Output the (x, y) coordinate of the center of the cell containing the given text.  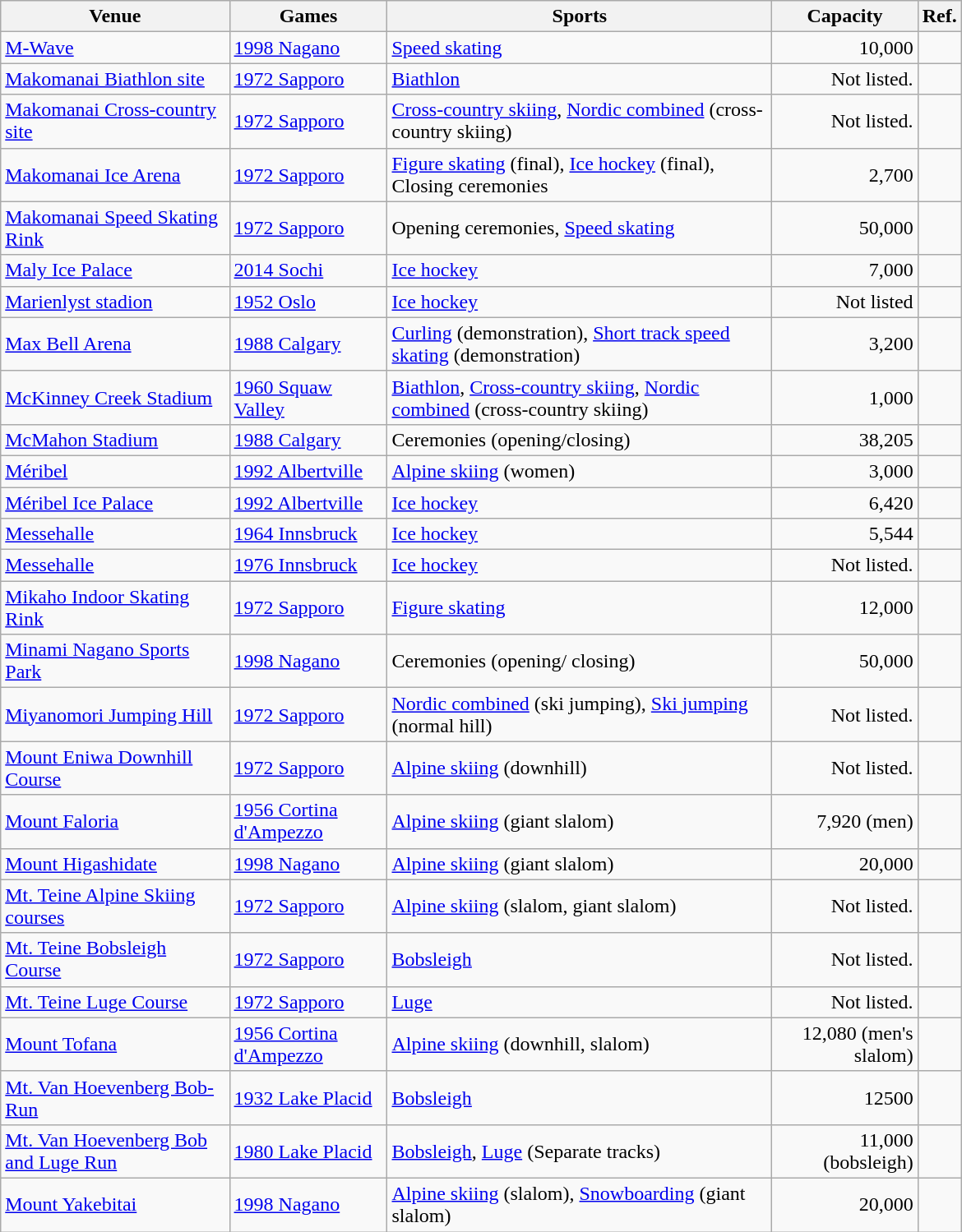
Speed skating (580, 48)
Mikaho Indoor Skating Rink (115, 608)
Mount Eniwa Downhill Course (115, 768)
Alpine skiing (downhill, slalom) (580, 1044)
3,000 (845, 471)
Games (308, 16)
Nordic combined (ski jumping), Ski jumping (normal hill) (580, 715)
Méribel (115, 471)
3,200 (845, 344)
Makomanai Speed Skating Rink (115, 228)
Curling (demonstration), Short track speed skating (demonstration) (580, 344)
Makomanai Biathlon site (115, 79)
Makomanai Ice Arena (115, 174)
12500 (845, 1098)
Alpine skiing (downhill) (580, 768)
Mount Tofana (115, 1044)
Ref. (939, 16)
2014 Sochi (308, 270)
12,080 (men's slalom) (845, 1044)
Sports (580, 16)
Mt. Van Hoevenberg Bob-Run (115, 1098)
6,420 (845, 502)
1980 Lake Placid (308, 1151)
7,920 (men) (845, 822)
Ceremonies (opening/closing) (580, 440)
1964 Innsbruck (308, 534)
2,700 (845, 174)
Mt. Van Hoevenberg Bob and Luge Run (115, 1151)
McMahon Stadium (115, 440)
Luge (580, 1002)
11,000 (bobsleigh) (845, 1151)
1960 Squaw Valley (308, 398)
10,000 (845, 48)
Alpine skiing (slalom, giant slalom) (580, 906)
Cross-country skiing, Nordic combined (cross-country skiing) (580, 122)
1932 Lake Placid (308, 1098)
Max Bell Arena (115, 344)
7,000 (845, 270)
1,000 (845, 398)
Alpine skiing (women) (580, 471)
5,544 (845, 534)
Alpine skiing (slalom), Snowboarding (giant slalom) (580, 1205)
1952 Oslo (308, 302)
M-Wave (115, 48)
Mt. Teine Bobsleigh Course (115, 960)
Mt. Teine Alpine Skiing courses (115, 906)
Biathlon, Cross-country skiing, Nordic combined (cross-country skiing) (580, 398)
Capacity (845, 16)
Figure skating (final), Ice hockey (final), Closing ceremonies (580, 174)
Figure skating (580, 608)
1976 Innsbruck (308, 565)
Miyanomori Jumping Hill (115, 715)
Not listed (845, 302)
Méribel Ice Palace (115, 502)
Opening ceremonies, Speed skating (580, 228)
Mt. Teine Luge Course (115, 1002)
Makomanai Cross-country site (115, 122)
Maly Ice Palace (115, 270)
Ceremonies (opening/ closing) (580, 661)
McKinney Creek Stadium (115, 398)
Venue (115, 16)
Marienlyst stadion (115, 302)
Mount Faloria (115, 822)
Bobsleigh, Luge (Separate tracks) (580, 1151)
Mount Yakebitai (115, 1205)
Mount Higashidate (115, 864)
38,205 (845, 440)
Biathlon (580, 79)
Minami Nagano Sports Park (115, 661)
12,000 (845, 608)
